Scan for the cell matching the given text and deliver its (x, y) coordinate at center. 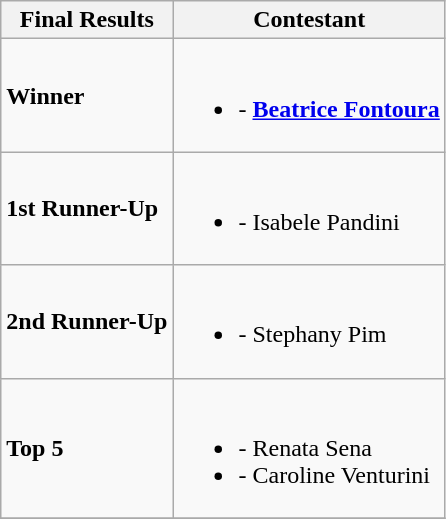
- Isabele Pandini (309, 208)
Contestant (309, 20)
Final Results (87, 20)
- Stephany Pim (309, 322)
Top 5 (87, 448)
2nd Runner-Up (87, 322)
- Renata Sena - Caroline Venturini (309, 448)
1st Runner-Up (87, 208)
Winner (87, 96)
- Beatrice Fontoura (309, 96)
